Return (x, y) of the center of cell containing provided text 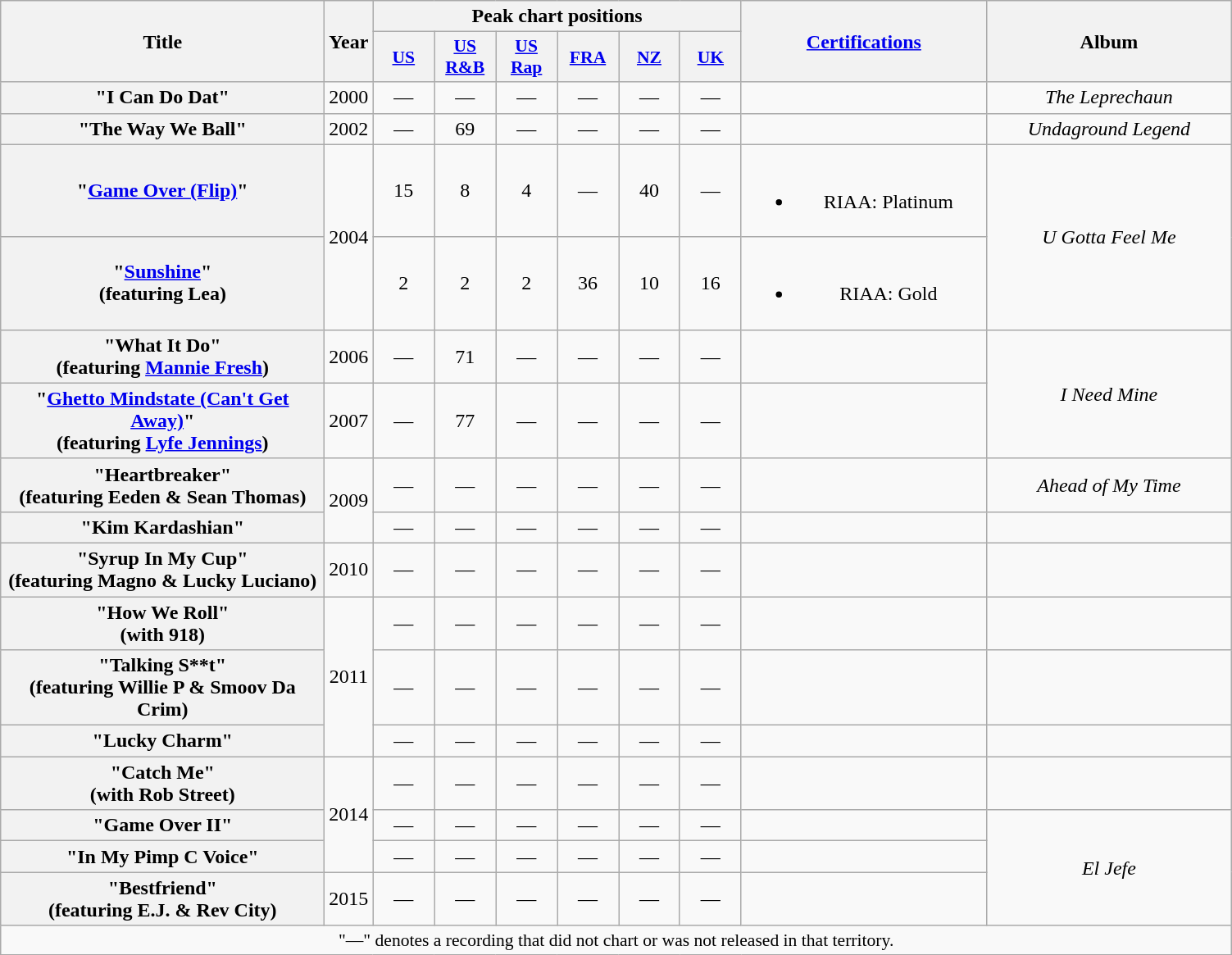
69 (466, 129)
"Talking S**t"(featuring Willie P & Smoov Da Crim) (162, 688)
"Sunshine"(featuring Lea) (162, 284)
RIAA: Platinum (864, 190)
FRA (589, 57)
Year (349, 41)
4 (526, 190)
16 (710, 284)
"—" denotes a recording that did not chart or was not released in that territory. (616, 940)
Ahead of My Time (1108, 485)
Peak chart positions (557, 16)
15 (403, 190)
2009 (349, 500)
RIAA: Gold (864, 284)
US (403, 57)
2015 (349, 898)
"Ghetto Mindstate (Can't Get Away)"(featuring Lyfe Jennings) (162, 421)
2011 (349, 677)
10 (649, 284)
2014 (349, 815)
"How We Roll"(with 918) (162, 623)
2007 (349, 421)
USRap (526, 57)
36 (589, 284)
"Bestfriend"(featuring E.J. & Rev City) (162, 898)
77 (466, 421)
Title (162, 41)
"The Way We Ball" (162, 129)
2010 (349, 569)
"What It Do"(featuring Mannie Fresh) (162, 356)
Album (1108, 41)
2004 (349, 237)
"Game Over II" (162, 825)
"Syrup In My Cup"(featuring Magno & Lucky Luciano) (162, 569)
U Gotta Feel Me (1108, 237)
The Leprechaun (1108, 98)
"Game Over (Flip)" (162, 190)
Certifications (864, 41)
NZ (649, 57)
"Catch Me"(with Rob Street) (162, 784)
40 (649, 190)
"Kim Kardashian" (162, 527)
USR&B (466, 57)
2006 (349, 356)
2002 (349, 129)
"Lucky Charm" (162, 741)
UK (710, 57)
"Heartbreaker"(featuring Eeden & Sean Thomas) (162, 485)
I Need Mine (1108, 393)
"In My Pimp C Voice" (162, 857)
71 (466, 356)
8 (466, 190)
Undaground Legend (1108, 129)
"I Can Do Dat" (162, 98)
2000 (349, 98)
El Jefe (1108, 867)
